Capture the cell that displays the provided text and extract its (x, y) central coordinate. 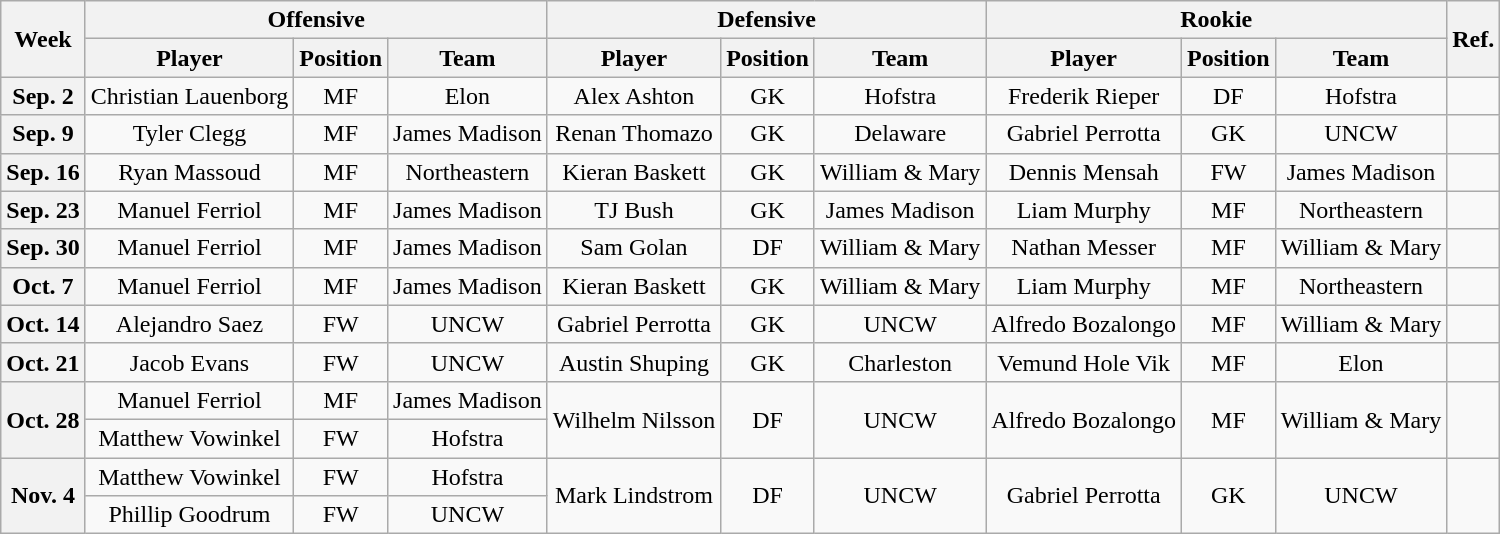
Oct. 14 (43, 324)
Sep. 30 (43, 248)
Christian Lauenborg (190, 96)
Dennis Mensah (1084, 172)
Week (43, 39)
Tyler Clegg (190, 134)
Offensive (316, 20)
Sam Golan (634, 248)
Oct. 21 (43, 362)
Sep. 23 (43, 210)
Sep. 9 (43, 134)
Jacob Evans (190, 362)
TJ Bush (634, 210)
Sep. 2 (43, 96)
Charleston (900, 362)
Renan Thomazo (634, 134)
Mark Lindstrom (634, 496)
Vemund Hole Vik (1084, 362)
Austin Shuping (634, 362)
Alex Ashton (634, 96)
Nov. 4 (43, 496)
Sep. 16 (43, 172)
Oct. 7 (43, 286)
Frederik Rieper (1084, 96)
Rookie (1216, 20)
Alejandro Saez (190, 324)
Oct. 28 (43, 419)
Nathan Messer (1084, 248)
Wilhelm Nilsson (634, 419)
Ryan Massoud (190, 172)
Defensive (766, 20)
Ref. (1474, 39)
Phillip Goodrum (190, 515)
Delaware (900, 134)
